Detect which cell encompasses the target text, then output its (x, y) center coordinate. 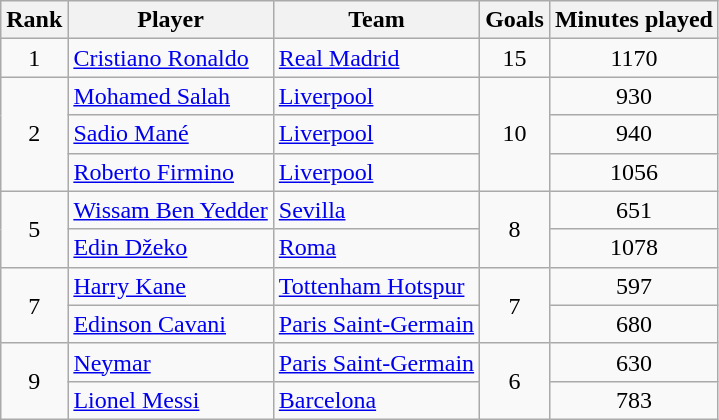
9 (34, 381)
930 (634, 96)
1056 (634, 172)
Barcelona (376, 400)
Neymar (170, 362)
Roberto Firmino (170, 172)
Harry Kane (170, 286)
Sadio Mané (170, 134)
597 (634, 286)
Roma (376, 248)
Player (170, 20)
6 (515, 381)
1170 (634, 58)
5 (34, 229)
Real Madrid (376, 58)
15 (515, 58)
Edinson Cavani (170, 324)
2 (34, 134)
651 (634, 210)
Goals (515, 20)
Team (376, 20)
1078 (634, 248)
Wissam Ben Yedder (170, 210)
Edin Džeko (170, 248)
Lionel Messi (170, 400)
Cristiano Ronaldo (170, 58)
940 (634, 134)
1 (34, 58)
Sevilla (376, 210)
Tottenham Hotspur (376, 286)
783 (634, 400)
630 (634, 362)
680 (634, 324)
10 (515, 134)
8 (515, 229)
Minutes played (634, 20)
Mohamed Salah (170, 96)
Rank (34, 20)
